Extract the [X, Y] coordinate from the center of the cell holding the provided text.  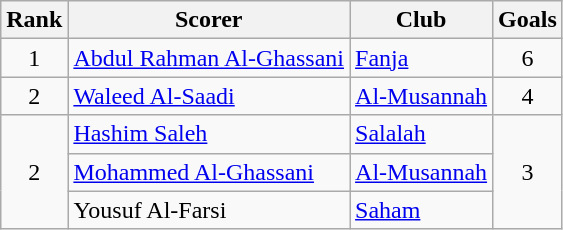
Fanja [422, 58]
4 [528, 96]
Hashim Saleh [209, 134]
Waleed Al-Saadi [209, 96]
Rank [34, 20]
Salalah [422, 134]
Mohammed Al-Ghassani [209, 172]
Saham [422, 210]
Club [422, 20]
Abdul Rahman Al-Ghassani [209, 58]
Goals [528, 20]
1 [34, 58]
3 [528, 172]
Scorer [209, 20]
Yousuf Al-Farsi [209, 210]
6 [528, 58]
